Capture the cell that displays the provided text and extract its (x, y) central coordinate. 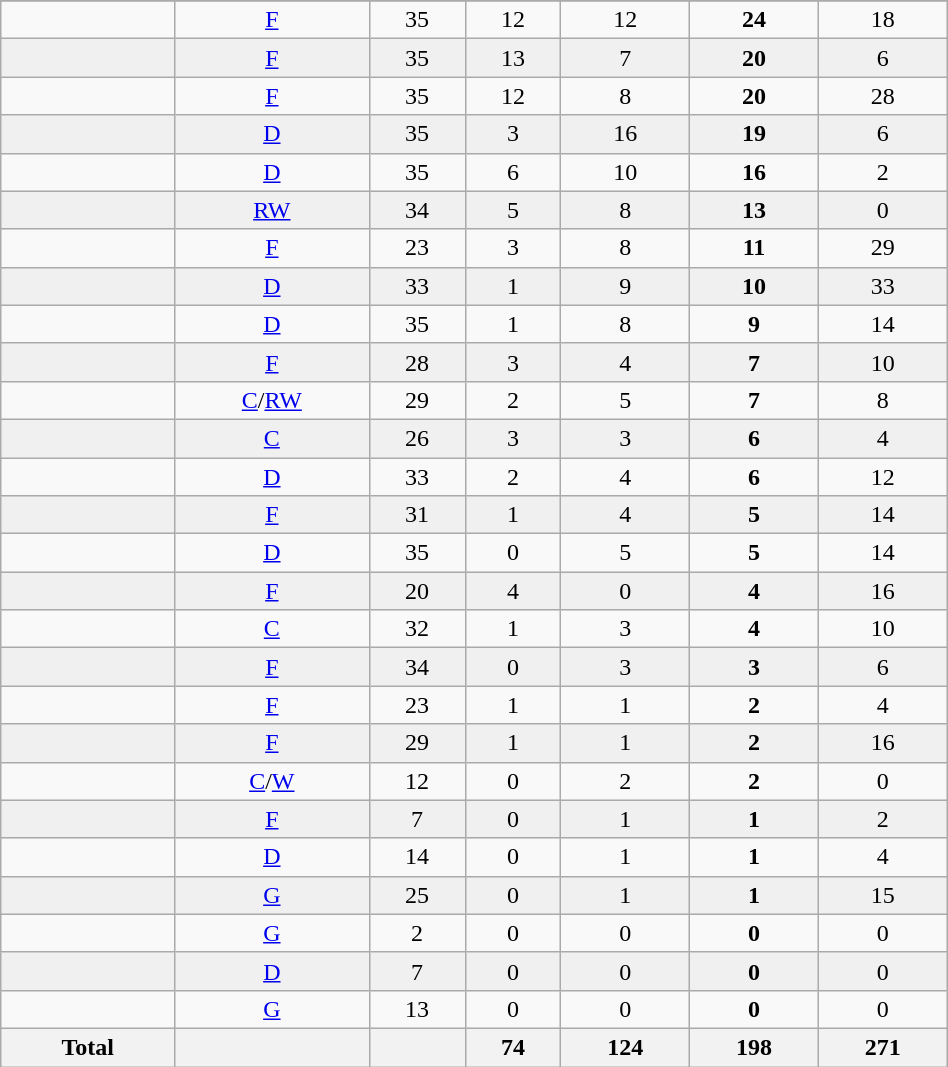
74 (513, 1047)
31 (417, 515)
11 (754, 248)
124 (626, 1047)
RW (272, 210)
C/RW (272, 400)
25 (417, 895)
24 (754, 20)
271 (882, 1047)
15 (882, 895)
32 (417, 629)
18 (882, 20)
Total (88, 1047)
19 (754, 134)
C/W (272, 781)
198 (754, 1047)
26 (417, 438)
